Detect which cell encompasses the target text, then output its [x, y] center coordinate. 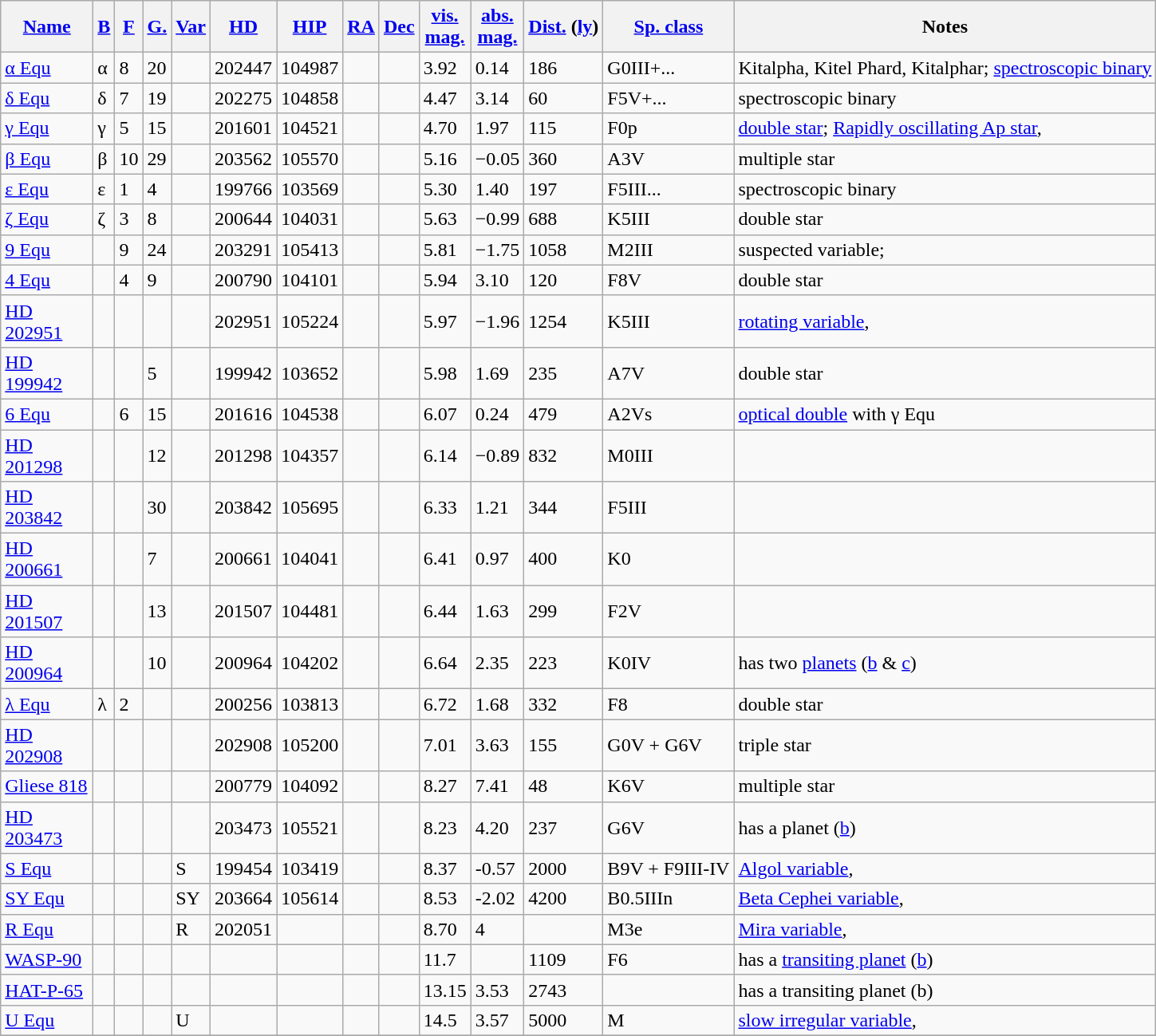
105521 [310, 828]
1.68 [498, 704]
4200 [563, 899]
γ Equ [47, 128]
ζ Equ [47, 219]
2743 [563, 990]
200256 [244, 704]
Algol variable, [945, 869]
4 Equ [47, 280]
5.63 [445, 219]
104092 [310, 786]
200661 [244, 560]
WASP-90 [47, 959]
4.47 [445, 98]
R Equ [47, 929]
U Equ [47, 1020]
6.72 [445, 704]
F2V [669, 611]
19 [157, 98]
2.35 [498, 664]
HD 200661 [47, 560]
M3e [669, 929]
G0III+... [669, 68]
A7V [669, 373]
105614 [310, 899]
299 [563, 611]
K6V [669, 786]
5.94 [445, 280]
R [191, 929]
60 [563, 98]
-2.02 [498, 899]
5.98 [445, 373]
RA [361, 27]
optical double with γ Equ [945, 414]
3 [129, 219]
suspected variable; [945, 250]
ζ [104, 219]
HD 203842 [47, 507]
β [104, 159]
3.57 [498, 1020]
1254 [563, 321]
104041 [310, 560]
202908 [244, 745]
3.92 [445, 68]
105200 [310, 745]
6.33 [445, 507]
688 [563, 219]
202951 [244, 321]
20 [157, 68]
A2Vs [669, 414]
24 [157, 250]
2 [129, 704]
4.70 [445, 128]
8.23 [445, 828]
201298 [244, 455]
B [104, 27]
5.16 [445, 159]
has a planet (b) [945, 828]
2000 [563, 869]
Mira variable, [945, 929]
104521 [310, 128]
F5V+... [669, 98]
103419 [310, 869]
-0.57 [498, 869]
3.63 [498, 745]
F5III [669, 507]
λ Equ [47, 704]
α Equ [47, 68]
6.07 [445, 414]
103813 [310, 704]
1.63 [498, 611]
double star; Rapidly oscillating Ap star, [945, 128]
0.97 [498, 560]
104481 [310, 611]
Notes [945, 27]
6.44 [445, 611]
Beta Cephei variable, [945, 899]
104538 [310, 414]
α [104, 68]
104101 [310, 280]
S Equ [47, 869]
104858 [310, 98]
5.30 [445, 189]
1.69 [498, 373]
5.97 [445, 321]
200644 [244, 219]
12 [157, 455]
abs.mag. [498, 27]
5000 [563, 1020]
203664 [244, 899]
3.10 [498, 280]
13.15 [445, 990]
203842 [244, 507]
Dec [399, 27]
B9V + F9III-IV [669, 869]
−1.75 [498, 250]
197 [563, 189]
8.53 [445, 899]
1 [129, 189]
F8 [669, 704]
HAT-P-65 [47, 990]
1.97 [498, 128]
M [669, 1020]
K0 [669, 560]
Name [47, 27]
HD 203473 [47, 828]
−0.99 [498, 219]
201601 [244, 128]
−1.96 [498, 321]
30 [157, 507]
235 [563, 373]
105695 [310, 507]
Kitalpha, Kitel Phard, Kitalphar; spectroscopic binary [945, 68]
Var [191, 27]
199766 [244, 189]
1.40 [498, 189]
0.14 [498, 68]
48 [563, 786]
γ [104, 128]
triple star [945, 745]
G. [157, 27]
203291 [244, 250]
−0.05 [498, 159]
λ [104, 704]
slow irregular variable, [945, 1020]
6.41 [445, 560]
105413 [310, 250]
103569 [310, 189]
9 Equ [47, 250]
U [191, 1020]
202051 [244, 929]
202447 [244, 68]
HD 201507 [47, 611]
HD 201298 [47, 455]
SY Equ [47, 899]
Dist. (ly) [563, 27]
ε [104, 189]
5.81 [445, 250]
1109 [563, 959]
29 [157, 159]
104987 [310, 68]
7.41 [498, 786]
200964 [244, 664]
199942 [244, 373]
155 [563, 745]
6 [129, 414]
360 [563, 159]
120 [563, 280]
201507 [244, 611]
S [191, 869]
6 Equ [47, 414]
105570 [310, 159]
7.01 [445, 745]
6.14 [445, 455]
vis.mag. [445, 27]
223 [563, 664]
HIP [310, 27]
104031 [310, 219]
Sp. class [669, 27]
F6 [669, 959]
F [129, 27]
rotating variable, [945, 321]
200779 [244, 786]
115 [563, 128]
HD 202908 [47, 745]
11.7 [445, 959]
δ Equ [47, 98]
400 [563, 560]
201616 [244, 414]
0.24 [498, 414]
HD [244, 27]
6.64 [445, 664]
4.20 [498, 828]
HD 199942 [47, 373]
186 [563, 68]
332 [563, 704]
105224 [310, 321]
F5III... [669, 189]
3.53 [498, 990]
HD 200964 [47, 664]
14.5 [445, 1020]
δ [104, 98]
ε Equ [47, 189]
200790 [244, 280]
β Equ [47, 159]
B0.5IIIn [669, 899]
1.21 [498, 507]
3.14 [498, 98]
G6V [669, 828]
479 [563, 414]
HD 202951 [47, 321]
13 [157, 611]
104357 [310, 455]
K0IV [669, 664]
has two planets (b & c) [945, 664]
8.37 [445, 869]
832 [563, 455]
8.70 [445, 929]
A3V [669, 159]
1058 [563, 250]
SY [191, 899]
203562 [244, 159]
F0p [669, 128]
Gliese 818 [47, 786]
M0III [669, 455]
8.27 [445, 786]
−0.89 [498, 455]
104202 [310, 664]
103652 [310, 373]
M2III [669, 250]
237 [563, 828]
199454 [244, 869]
203473 [244, 828]
202275 [244, 98]
G0V + G6V [669, 745]
F8V [669, 280]
344 [563, 507]
